Search for the cell housing the specified text and yield its [X, Y] center coordinate. 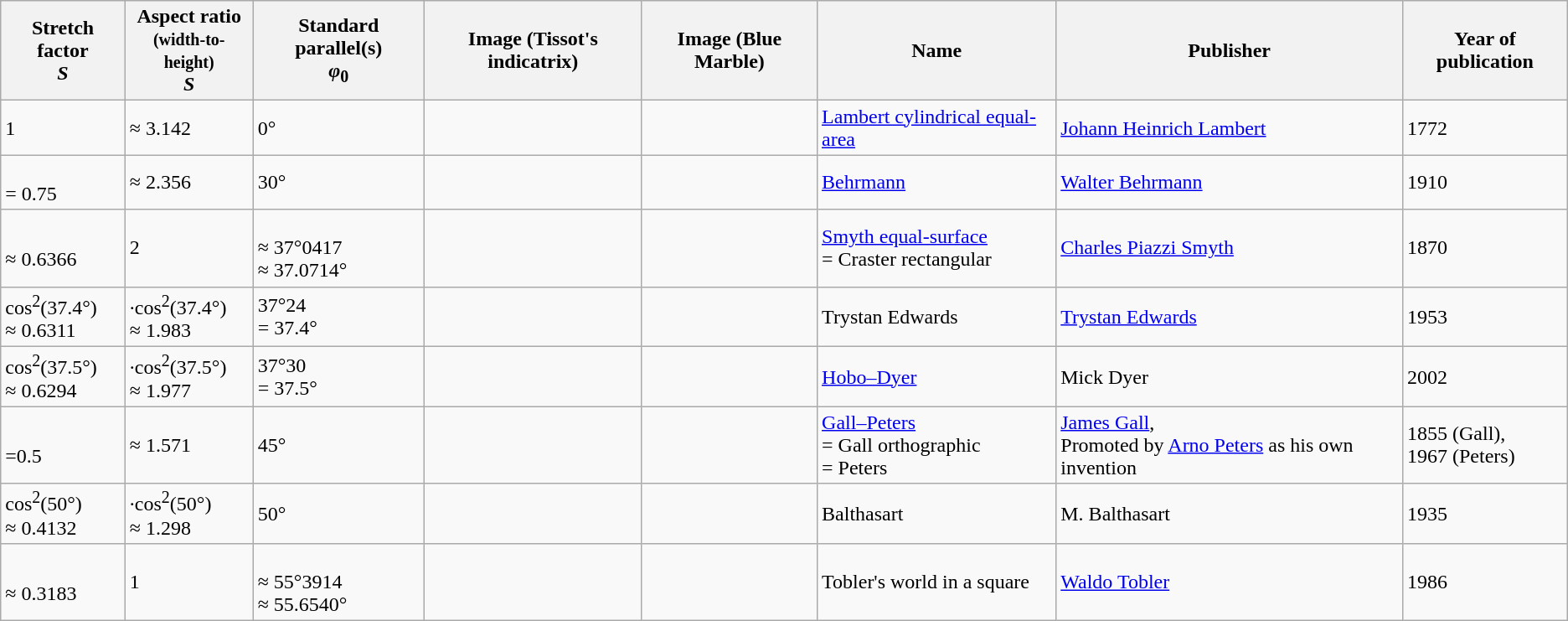
Charles Piazzi Smyth [1230, 248]
·cos2(50°) ≈ 1.298 [189, 514]
Standard parallel(s)φ0 [338, 50]
Mick Dyer [1230, 377]
0° [338, 127]
≈ 37°0417 ≈ 37.0714° [338, 248]
1986 [1484, 582]
2002 [1484, 377]
cos2(37.5°) ≈ 0.6294 [64, 377]
1772 [1484, 127]
·cos2(37.4°) ≈ 1.983 [189, 317]
Johann Heinrich Lambert [1230, 127]
1870 [1484, 248]
Smyth equal-surface= Craster rectangular [936, 248]
≈ 0.3183 [64, 582]
Behrmann [936, 183]
50° [338, 514]
Waldo Tobler [1230, 582]
≈ 2.356 [189, 183]
45° [338, 445]
cos2(37.4°) ≈ 0.6311 [64, 317]
≈ 3.142 [189, 127]
1910 [1484, 183]
Stretch factorS [64, 50]
=0.5 [64, 445]
Image (Blue Marble) [729, 50]
37°24 = 37.4° [338, 317]
Year of publication [1484, 50]
= 0.75 [64, 183]
Gall–Peters= Gall orthographic= Peters [936, 445]
2 [189, 248]
1953 [1484, 317]
M. Balthasart [1230, 514]
1935 [1484, 514]
Aspect ratio(width-to-height)S [189, 50]
Publisher [1230, 50]
Lambert cylindrical equal-area [936, 127]
37°30 = 37.5° [338, 377]
≈ 55°3914 ≈ 55.6540° [338, 582]
Name [936, 50]
·cos2(37.5°) ≈ 1.977 [189, 377]
James Gall,Promoted by Arno Peters as his own invention [1230, 445]
30° [338, 183]
Balthasart [936, 514]
1855 (Gall),1967 (Peters) [1484, 445]
≈ 1.571 [189, 445]
Hobo–Dyer [936, 377]
Walter Behrmann [1230, 183]
Tobler's world in a square [936, 582]
cos2(50°) ≈ 0.4132 [64, 514]
Image (Tissot's indicatrix) [533, 50]
≈ 0.6366 [64, 248]
